Find where the given text appears and provide that cell's center as [X, Y] coordinate. 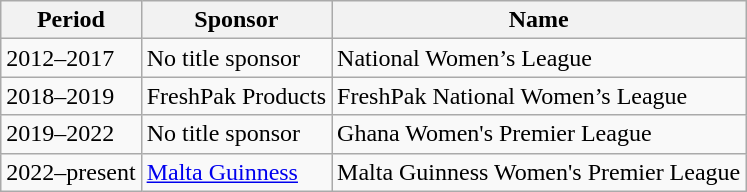
2019–2022 [71, 134]
Period [71, 20]
2022–present [71, 172]
Sponsor [236, 20]
2012–2017 [71, 58]
Malta Guinness [236, 172]
Ghana Women's Premier League [539, 134]
FreshPak Products [236, 96]
2018–2019 [71, 96]
FreshPak National Women’s League [539, 96]
National Women’s League [539, 58]
Name [539, 20]
Malta Guinness Women's Premier League [539, 172]
